From the cell containing the given text, extract its center point as (X, Y) coordinate. 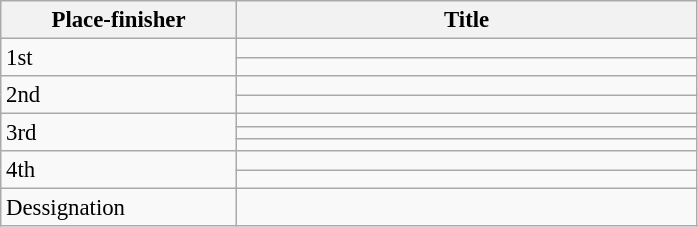
4th (119, 170)
Dessignation (119, 208)
1st (119, 58)
Title (466, 20)
3rd (119, 133)
2nd (119, 95)
Place-finisher (119, 20)
